Identify which cell holds the provided text, then report its [x, y] central coordinate. 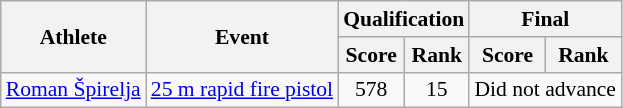
25 m rapid fire pistol [242, 90]
Final [545, 19]
15 [436, 90]
Event [242, 36]
Roman Špirelja [74, 90]
Athlete [74, 36]
Qualification [404, 19]
Did not advance [545, 90]
578 [371, 90]
